Extract the (x, y) coordinate from the center of the cell holding the provided text.  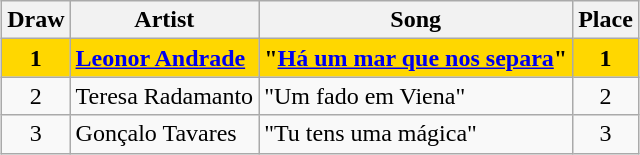
Leonor Andrade (164, 58)
Place (606, 20)
"Um fado em Viena" (416, 96)
Gonçalo Tavares (164, 134)
Teresa Radamanto (164, 96)
"Tu tens uma mágica" (416, 134)
Song (416, 20)
Draw (36, 20)
"Há um mar que nos separa" (416, 58)
Artist (164, 20)
